Return (X, Y) of the center of cell containing provided text 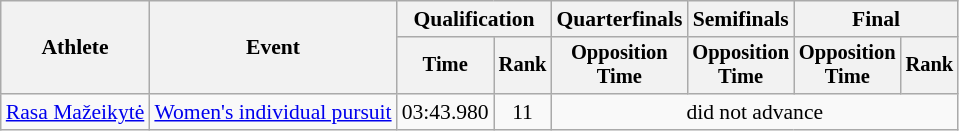
11 (523, 112)
Final (876, 19)
Time (446, 66)
Event (272, 48)
Semifinals (740, 19)
Qualification (474, 19)
Athlete (76, 48)
Rasa Mažeikytė (76, 112)
Quarterfinals (619, 19)
did not advance (754, 112)
Women's individual pursuit (272, 112)
03:43.980 (446, 112)
